Identify which cell holds the provided text, then report its [x, y] central coordinate. 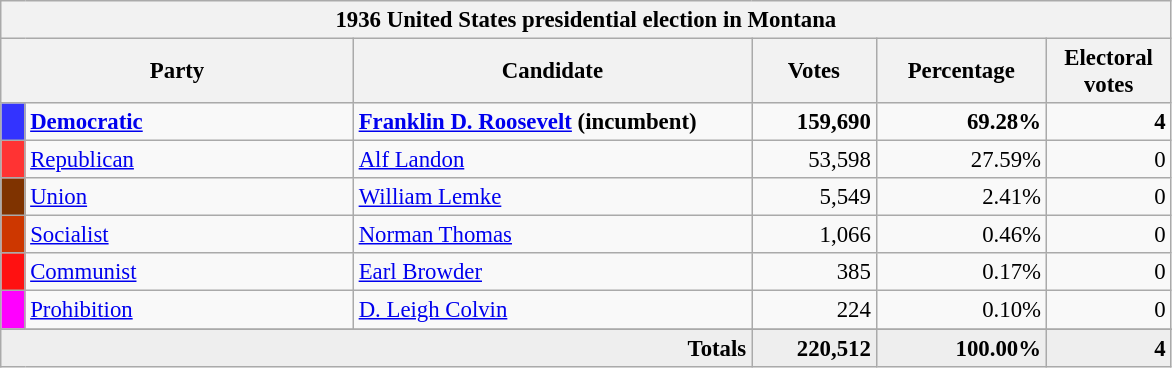
Votes [814, 72]
Democratic [189, 122]
Communist [189, 273]
159,690 [814, 122]
Socialist [189, 235]
Norman Thomas [552, 235]
0.46% [961, 235]
Alf Landon [552, 160]
Percentage [961, 72]
0.17% [961, 273]
D. Leigh Colvin [552, 310]
224 [814, 310]
1,066 [814, 235]
53,598 [814, 160]
0.10% [961, 310]
Prohibition [189, 310]
Franklin D. Roosevelt (incumbent) [552, 122]
Union [189, 197]
100.00% [961, 348]
69.28% [961, 122]
220,512 [814, 348]
Republican [189, 160]
Totals [376, 348]
2.41% [961, 197]
1936 United States presidential election in Montana [586, 20]
Electoral votes [1108, 72]
5,549 [814, 197]
27.59% [961, 160]
William Lemke [552, 197]
Candidate [552, 72]
Party [178, 72]
385 [814, 273]
Earl Browder [552, 273]
